Search for the cell housing the specified text and yield its (X, Y) center coordinate. 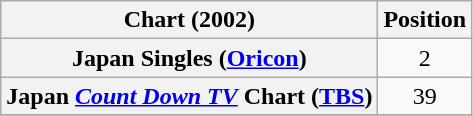
39 (425, 96)
2 (425, 58)
Japan Singles (Oricon) (190, 58)
Position (425, 20)
Japan Count Down TV Chart (TBS) (190, 96)
Chart (2002) (190, 20)
